Pinpoint the cell where the given text exists, returning its (X, Y) midpoint coordinate. 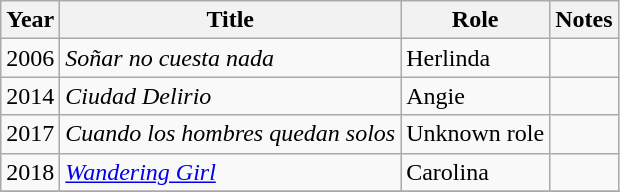
2014 (30, 96)
Unknown role (476, 134)
2006 (30, 58)
Carolina (476, 172)
2018 (30, 172)
Notes (584, 20)
2017 (30, 134)
Year (30, 20)
Cuando los hombres quedan solos (230, 134)
Wandering Girl (230, 172)
Soñar no cuesta nada (230, 58)
Ciudad Delirio (230, 96)
Angie (476, 96)
Title (230, 20)
Herlinda (476, 58)
Role (476, 20)
